Pinpoint the cell where the given text exists, returning its [X, Y] midpoint coordinate. 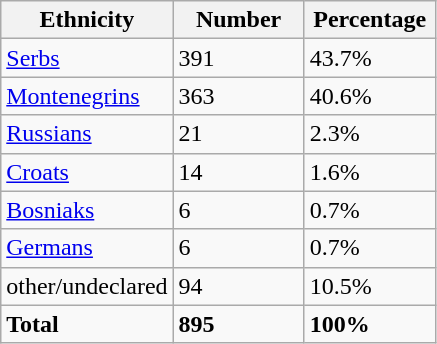
Germans [87, 248]
94 [238, 286]
21 [238, 134]
Ethnicity [87, 20]
Croats [87, 172]
Number [238, 20]
Total [87, 324]
1.6% [370, 172]
Serbs [87, 58]
Bosniaks [87, 210]
2.3% [370, 134]
10.5% [370, 286]
Montenegrins [87, 96]
other/undeclared [87, 286]
14 [238, 172]
40.6% [370, 96]
363 [238, 96]
Percentage [370, 20]
Russians [87, 134]
895 [238, 324]
100% [370, 324]
43.7% [370, 58]
391 [238, 58]
